Capture the cell that displays the provided text and extract its [X, Y] central coordinate. 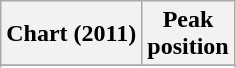
Peakposition [188, 34]
Chart (2011) [72, 34]
